Return the (X, Y) coordinate for the center point of the cell that contains the specified text.  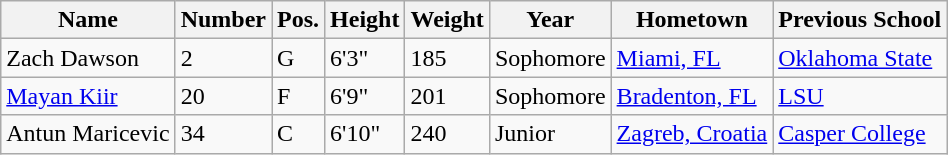
Zach Dawson (88, 58)
C (298, 134)
F (298, 96)
Oklahoma State (860, 58)
Number (223, 20)
Year (550, 20)
Height (365, 20)
Mayan Kiir (88, 96)
Miami, FL (692, 58)
Antun Maricevic (88, 134)
Hometown (692, 20)
2 (223, 58)
20 (223, 96)
Pos. (298, 20)
185 (447, 58)
G (298, 58)
Casper College (860, 134)
LSU (860, 96)
6'10" (365, 134)
Weight (447, 20)
Previous School (860, 20)
34 (223, 134)
201 (447, 96)
6'3" (365, 58)
Junior (550, 134)
6'9" (365, 96)
240 (447, 134)
Zagreb, Croatia (692, 134)
Name (88, 20)
Bradenton, FL (692, 96)
